From the cell containing the given text, extract its center point as [x, y] coordinate. 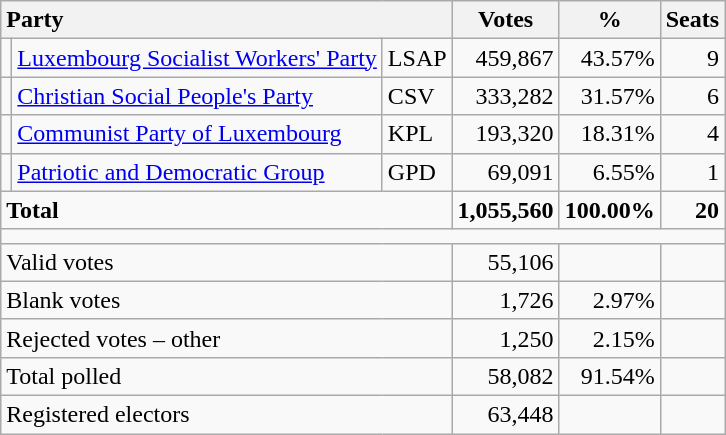
Valid votes [226, 262]
GPD [417, 172]
1,726 [506, 300]
58,082 [506, 376]
6.55% [610, 172]
Registered electors [226, 414]
31.57% [610, 96]
2.15% [610, 338]
Party [226, 20]
69,091 [506, 172]
193,320 [506, 134]
63,448 [506, 414]
Communist Party of Luxembourg [198, 134]
100.00% [610, 210]
Votes [506, 20]
Luxembourg Socialist Workers' Party [198, 58]
Christian Social People's Party [198, 96]
459,867 [506, 58]
20 [692, 210]
Total [226, 210]
Patriotic and Democratic Group [198, 172]
KPL [417, 134]
Blank votes [226, 300]
% [610, 20]
18.31% [610, 134]
CSV [417, 96]
4 [692, 134]
1,055,560 [506, 210]
Seats [692, 20]
LSAP [417, 58]
333,282 [506, 96]
43.57% [610, 58]
1,250 [506, 338]
55,106 [506, 262]
6 [692, 96]
2.97% [610, 300]
Total polled [226, 376]
Rejected votes – other [226, 338]
91.54% [610, 376]
1 [692, 172]
9 [692, 58]
